Capture the cell that displays the provided text and extract its [x, y] central coordinate. 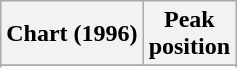
Chart (1996) [72, 34]
Peakposition [189, 34]
